Provide the [x, y] coordinate of the cell's center where the given text is located.  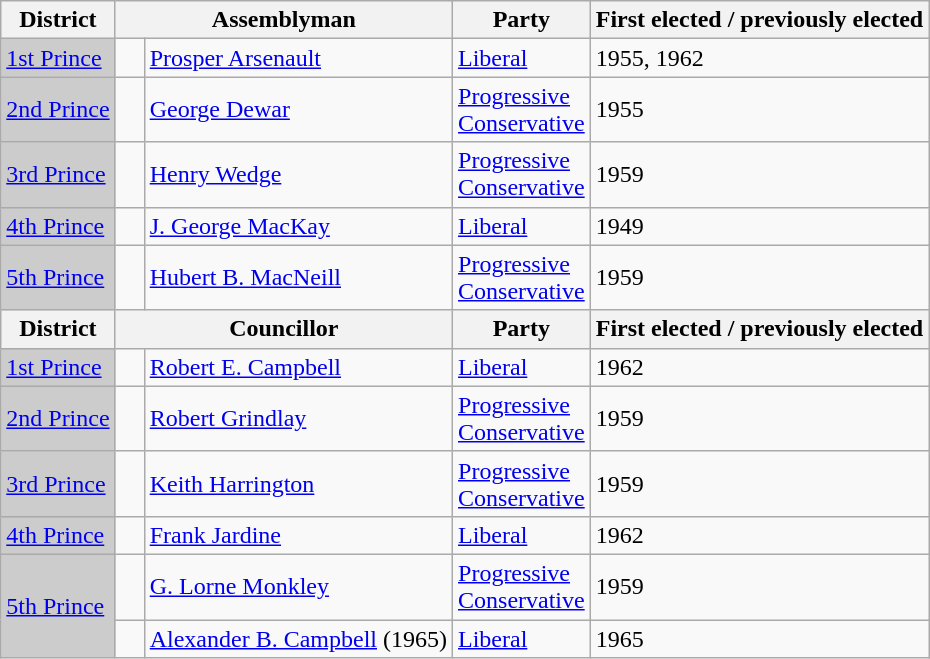
Alexander B. Campbell (1965) [298, 639]
Councillor [284, 329]
J. George MacKay [298, 226]
1955, 1962 [760, 58]
Henry Wedge [298, 174]
1955 [760, 110]
Keith Harrington [298, 484]
1965 [760, 639]
Assemblyman [284, 20]
Frank Jardine [298, 535]
Prosper Arsenault [298, 58]
Robert E. Campbell [298, 367]
George Dewar [298, 110]
Robert Grindlay [298, 418]
G. Lorne Monkley [298, 586]
1949 [760, 226]
Hubert B. MacNeill [298, 278]
